From the cell containing the given text, extract its center point as [X, Y] coordinate. 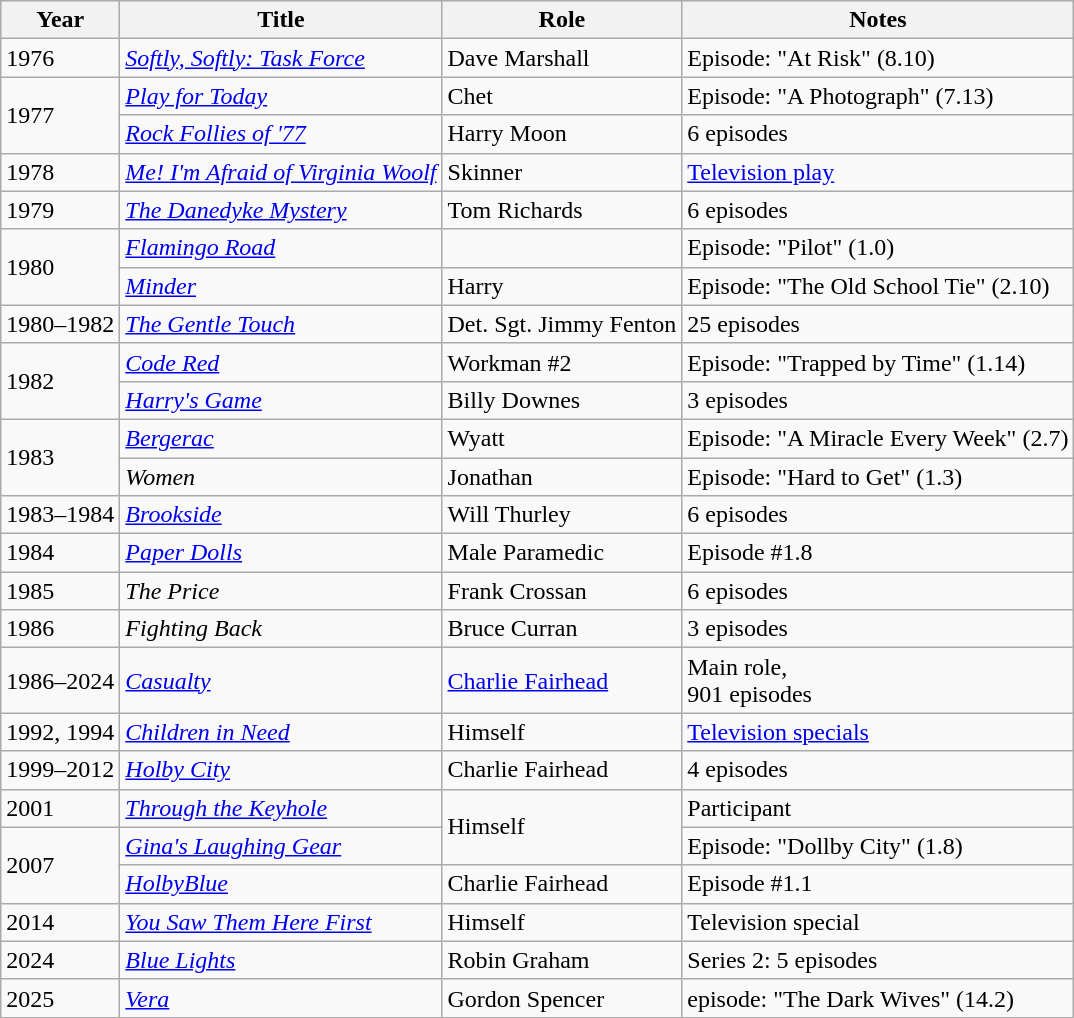
Episode: "Hard to Get" (1.3) [878, 477]
Billy Downes [562, 400]
Bruce Curran [562, 629]
Dave Marshall [562, 58]
The Danedyke Mystery [281, 210]
1982 [60, 381]
Episode #1.1 [878, 884]
Paper Dolls [281, 553]
Episode: "At Risk" (8.10) [878, 58]
Minder [281, 286]
1977 [60, 115]
1983 [60, 457]
2007 [60, 865]
1986–2024 [60, 680]
4 episodes [878, 770]
You Saw Them Here First [281, 922]
Episode: "The Old School Tie" (2.10) [878, 286]
1983–1984 [60, 515]
Vera [281, 998]
Participant [878, 808]
Harry [562, 286]
1979 [60, 210]
Workman #2 [562, 362]
Notes [878, 20]
HolbyBlue [281, 884]
Flamingo Road [281, 248]
Code Red [281, 362]
Blue Lights [281, 960]
Harry Moon [562, 134]
1984 [60, 553]
1985 [60, 591]
Television special [878, 922]
Brookside [281, 515]
episode: "The Dark Wives" (14.2) [878, 998]
1978 [60, 172]
Det. Sgt. Jimmy Fenton [562, 324]
Rock Follies of '77 [281, 134]
1992, 1994 [60, 732]
The Price [281, 591]
Through the Keyhole [281, 808]
Year [60, 20]
25 episodes [878, 324]
Male Paramedic [562, 553]
Episode: "A Miracle Every Week" (2.7) [878, 438]
Women [281, 477]
Main role,901 episodes [878, 680]
Episode: "Trapped by Time" (1.14) [878, 362]
Episode: "A Photograph" (7.13) [878, 96]
Robin Graham [562, 960]
1999–2012 [60, 770]
Children in Need [281, 732]
Series 2: 5 episodes [878, 960]
2001 [60, 808]
2014 [60, 922]
Television specials [878, 732]
1986 [60, 629]
Gina's Laughing Gear [281, 846]
Skinner [562, 172]
Jonathan [562, 477]
Wyatt [562, 438]
Will Thurley [562, 515]
Softly, Softly: Task Force [281, 58]
Fighting Back [281, 629]
Episode: "Dollby City" (1.8) [878, 846]
Holby City [281, 770]
Harry's Game [281, 400]
2025 [60, 998]
1980 [60, 267]
Casualty [281, 680]
Role [562, 20]
Frank Crossan [562, 591]
Me! I'm Afraid of Virginia Woolf [281, 172]
1980–1982 [60, 324]
Gordon Spencer [562, 998]
The Gentle Touch [281, 324]
Television play [878, 172]
Bergerac [281, 438]
Chet [562, 96]
Episode #1.8 [878, 553]
Tom Richards [562, 210]
1976 [60, 58]
Title [281, 20]
Episode: "Pilot" (1.0) [878, 248]
Play for Today [281, 96]
2024 [60, 960]
